Extract the [x, y] coordinate from the center of the cell holding the provided text.  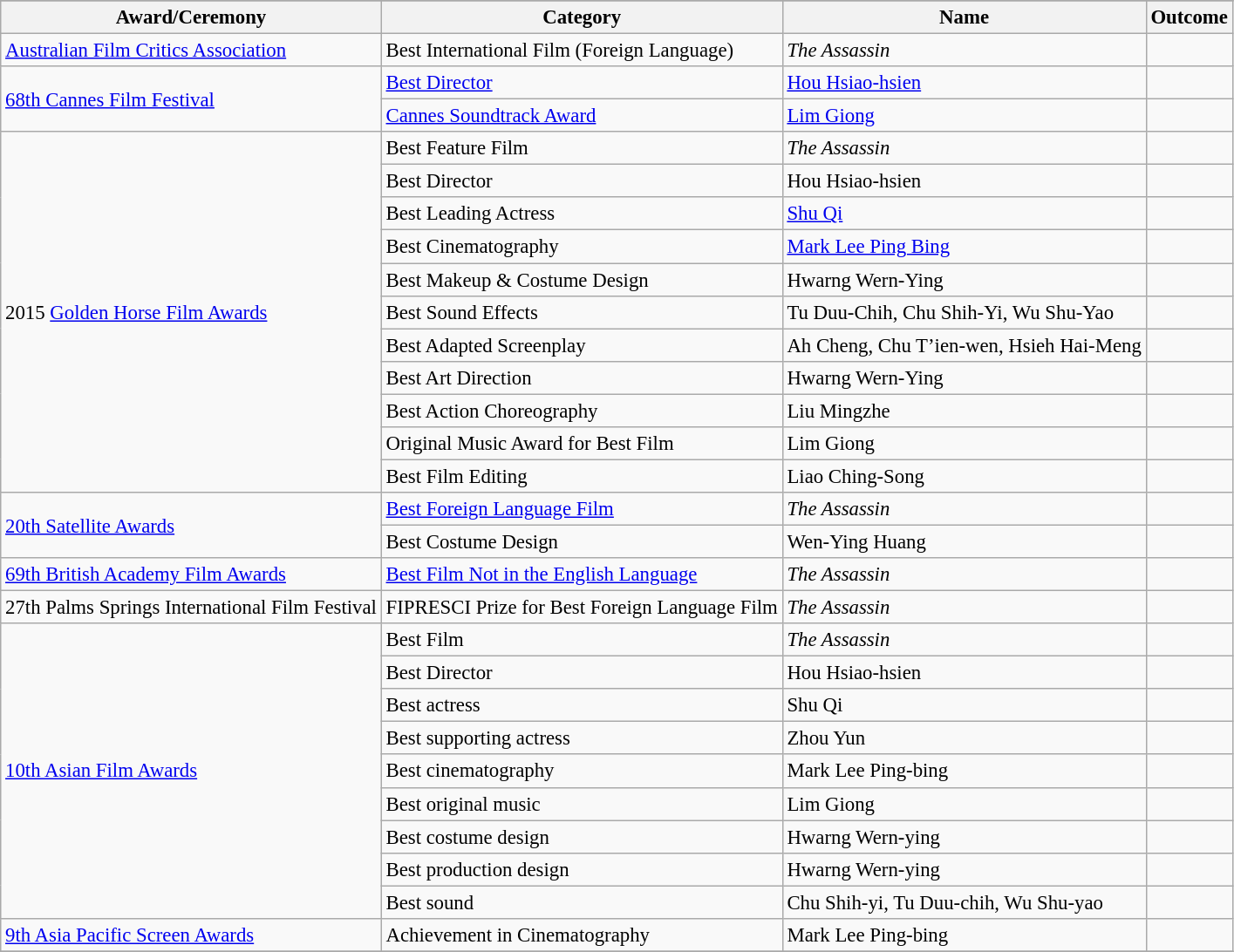
Best Adapted Screenplay [582, 345]
Best cinematography [582, 772]
FIPRESCI Prize for Best Foreign Language Film [582, 608]
Ah Cheng, Chu T’ien-wen, Hsieh Hai-Meng [965, 345]
Zhou Yun [965, 738]
Cannes Soundtrack Award [582, 116]
Australian Film Critics Association [191, 51]
Best Film Not in the English Language [582, 575]
Best Makeup & Costume Design [582, 280]
Mark Lee Ping Bing [965, 247]
Best actress [582, 705]
Name [965, 17]
Best costume design [582, 837]
Category [582, 17]
Achievement in Cinematography [582, 935]
Liao Ching-Song [965, 476]
2015 Golden Horse Film Awards [191, 312]
Tu Duu-Chih, Chu Shih-Yi, Wu Shu-Yao [965, 312]
Best sound [582, 902]
Best Film [582, 640]
Best Foreign Language Film [582, 509]
Best Cinematography [582, 247]
9th Asia Pacific Screen Awards [191, 935]
Best Art Direction [582, 377]
Liu Mingzhe [965, 411]
Best Leading Actress [582, 214]
Best International Film (Foreign Language) [582, 51]
Best Sound Effects [582, 312]
69th British Academy Film Awards [191, 575]
Best Costume Design [582, 541]
Best production design [582, 869]
Best Feature Film [582, 148]
68th Cannes Film Festival [191, 99]
Best original music [582, 804]
27th Palms Springs International Film Festival [191, 608]
Original Music Award for Best Film [582, 444]
Outcome [1190, 17]
Best Film Editing [582, 476]
Chu Shih-yi, Tu Duu-chih, Wu Shu-yao [965, 902]
20th Satellite Awards [191, 525]
Wen-Ying Huang [965, 541]
Best supporting actress [582, 738]
Best Action Choreography [582, 411]
10th Asian Film Awards [191, 771]
Award/Ceremony [191, 17]
